Return the (x, y) coordinate for the center point of the cell that contains the specified text.  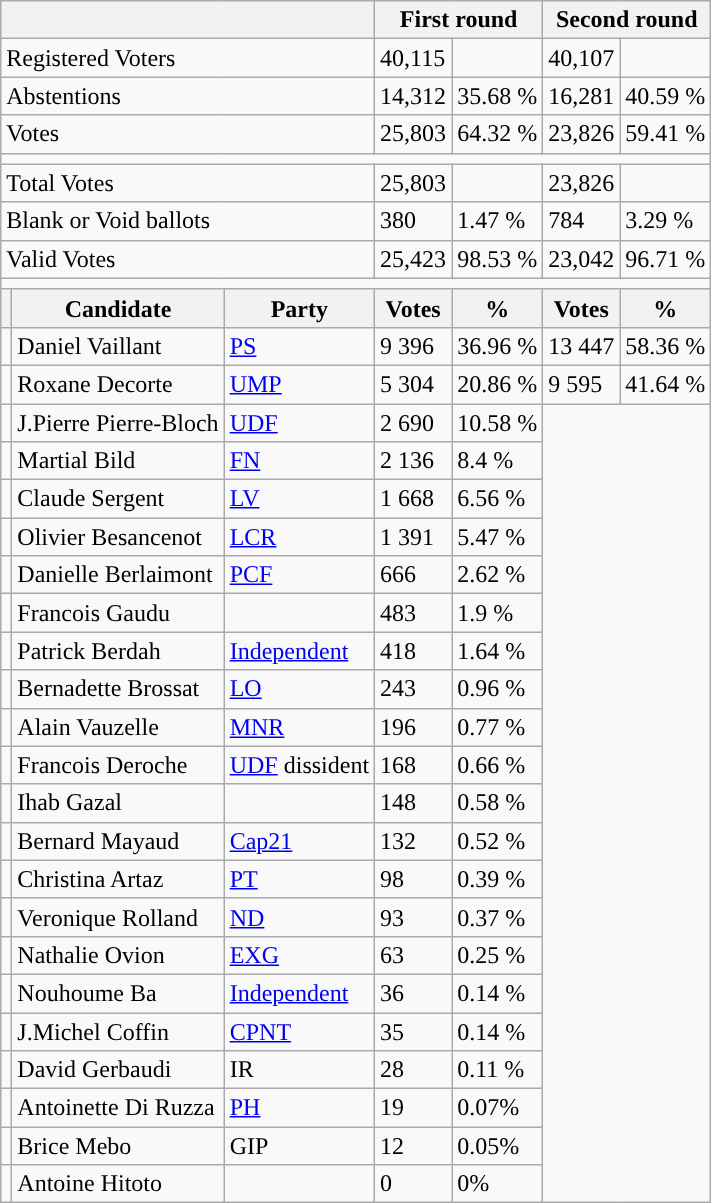
Brice Mebo (118, 1146)
PH (299, 1108)
243 (414, 689)
5 304 (414, 384)
Valid Votes (188, 259)
Candidate (118, 308)
36 (414, 993)
1 391 (414, 537)
418 (414, 651)
0.25 % (498, 955)
380 (414, 221)
Bernard Mayaud (118, 841)
40,115 (414, 58)
UMP (299, 384)
483 (414, 613)
FN (299, 461)
40,107 (582, 58)
PCF (299, 575)
Alain Vauzelle (118, 727)
28 (414, 1070)
14,312 (414, 96)
0.39 % (498, 879)
Nathalie Ovion (118, 955)
13 447 (582, 346)
Antoinette Di Ruzza (118, 1108)
93 (414, 917)
666 (414, 575)
Nouhoume Ba (118, 993)
UDF (299, 423)
0.96 % (498, 689)
LV (299, 499)
ND (299, 917)
25,423 (414, 259)
3.29 % (666, 221)
Blank or Void ballots (188, 221)
41.64 % (666, 384)
0.77 % (498, 727)
132 (414, 841)
1.64 % (498, 651)
Veronique Rolland (118, 917)
2 136 (414, 461)
0.05% (498, 1146)
Cap21 (299, 841)
59.41 % (666, 134)
PS (299, 346)
Ihab Gazal (118, 803)
98.53 % (498, 259)
20.86 % (498, 384)
IR (299, 1070)
UDF dissident (299, 765)
1 668 (414, 499)
63 (414, 955)
LCR (299, 537)
0% (498, 1184)
6.56 % (498, 499)
David Gerbaudi (118, 1070)
36.96 % (498, 346)
0.66 % (498, 765)
9 595 (582, 384)
0.37 % (498, 917)
98 (414, 879)
Francois Deroche (118, 765)
0.58 % (498, 803)
5.47 % (498, 537)
GIP (299, 1146)
10.58 % (498, 423)
Claude Sergent (118, 499)
Daniel Vaillant (118, 346)
LO (299, 689)
16,281 (582, 96)
168 (414, 765)
196 (414, 727)
2.62 % (498, 575)
35 (414, 1031)
Francois Gaudu (118, 613)
Abstentions (188, 96)
0.52 % (498, 841)
0 (414, 1184)
Registered Voters (188, 58)
Danielle Berlaimont (118, 575)
EXG (299, 955)
0.11 % (498, 1070)
2 690 (414, 423)
Antoine Hitoto (118, 1184)
J.Pierre Pierre-Bloch (118, 423)
Party (299, 308)
CPNT (299, 1031)
Roxane Decorte (118, 384)
96.71 % (666, 259)
Christina Artaz (118, 879)
J.Michel Coffin (118, 1031)
9 396 (414, 346)
Total Votes (188, 183)
8.4 % (498, 461)
MNR (299, 727)
40.59 % (666, 96)
1.47 % (498, 221)
Second round (627, 20)
First round (459, 20)
Olivier Besancenot (118, 537)
23,042 (582, 259)
64.32 % (498, 134)
19 (414, 1108)
1.9 % (498, 613)
0.07% (498, 1108)
Bernadette Brossat (118, 689)
Martial Bild (118, 461)
12 (414, 1146)
148 (414, 803)
58.36 % (666, 346)
Patrick Berdah (118, 651)
784 (582, 221)
PT (299, 879)
35.68 % (498, 96)
